Detect which cell encompasses the target text, then output its [X, Y] center coordinate. 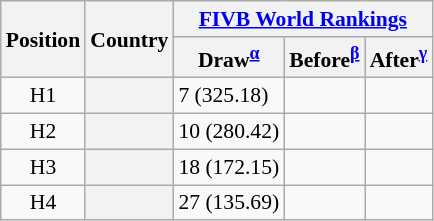
Drawα [228, 58]
Country [129, 40]
Beforeβ [324, 58]
H3 [43, 167]
H1 [43, 96]
Afterγ [399, 58]
H2 [43, 132]
18 (172.15) [228, 167]
7 (325.18) [228, 96]
Position [43, 40]
H4 [43, 203]
27 (135.69) [228, 203]
FIVB World Rankings [302, 19]
10 (280.42) [228, 132]
